Determine the (x, y) coordinate at the center of the cell enclosing the given text.  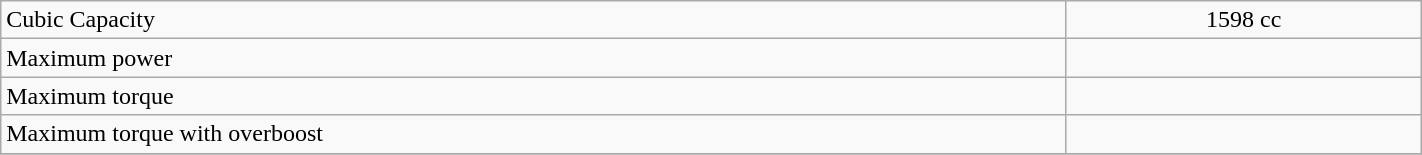
Cubic Capacity (534, 20)
Maximum torque with overboost (534, 134)
Maximum torque (534, 96)
Maximum power (534, 58)
1598 cc (1244, 20)
